Output the (X, Y) coordinate of the center of the cell containing the given text.  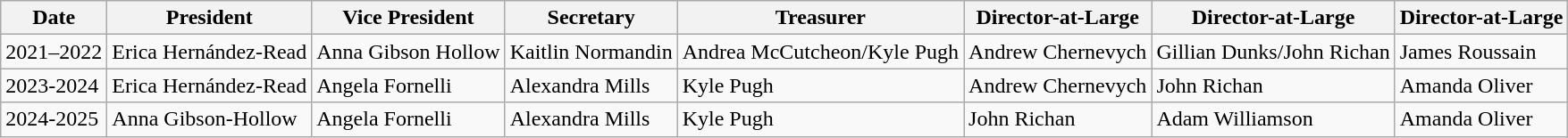
Kaitlin Normandin (591, 52)
2021–2022 (54, 52)
2024-2025 (54, 119)
Anna Gibson Hollow (408, 52)
Date (54, 18)
Andrea McCutcheon/Kyle Pugh (820, 52)
James Roussain (1481, 52)
2023-2024 (54, 85)
Secretary (591, 18)
President (209, 18)
Vice President (408, 18)
Anna Gibson-Hollow (209, 119)
Treasurer (820, 18)
Adam Williamson (1273, 119)
Gillian Dunks/John Richan (1273, 52)
